Provide the [x, y] coordinate of the cell's center where the given text is located.  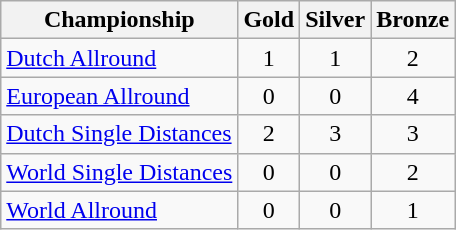
European Allround [120, 96]
Championship [120, 20]
World Single Distances [120, 172]
Gold [269, 20]
Dutch Allround [120, 58]
4 [413, 96]
Silver [336, 20]
Bronze [413, 20]
Dutch Single Distances [120, 134]
World Allround [120, 210]
